Capture the cell that displays the provided text and extract its (x, y) central coordinate. 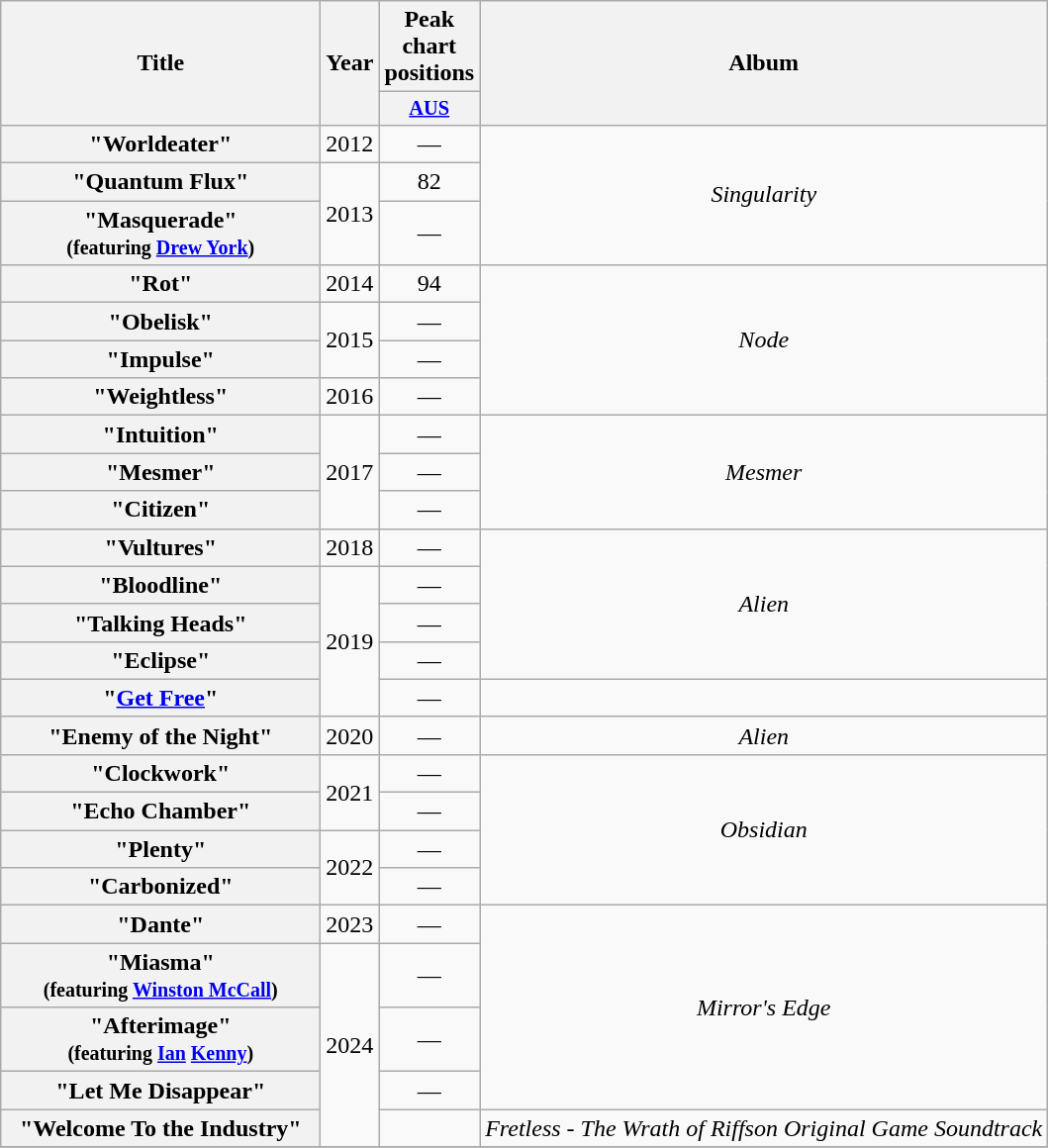
2022 (350, 868)
2014 (350, 284)
"Let Me Disappear" (160, 1091)
"Echo Chamber" (160, 812)
2017 (350, 472)
Fretless - The Wrath of Riffson Original Game Soundtrack (764, 1128)
AUS (429, 109)
Mesmer (764, 472)
"Impulse" (160, 359)
"Quantum Flux" (160, 182)
2023 (350, 924)
"Plenty" (160, 849)
"Clockwork" (160, 773)
"Dante" (160, 924)
Year (350, 63)
2013 (350, 214)
Node (764, 340)
"Enemy of the Night" (160, 735)
2016 (350, 397)
"Welcome To the Industry" (160, 1128)
"Citizen" (160, 510)
"Talking Heads" (160, 622)
"Bloodline" (160, 585)
"Masquerade"(featuring Drew York) (160, 234)
2024 (350, 1045)
"Obelisk" (160, 322)
"Afterimage"(featuring Ian Kenny) (160, 1039)
Obsidian (764, 829)
Peak chart positions (429, 47)
2019 (350, 641)
"Rot" (160, 284)
"Intuition" (160, 434)
"Mesmer" (160, 472)
"Get Free" (160, 698)
Album (764, 63)
2020 (350, 735)
2018 (350, 547)
"Vultures" (160, 547)
82 (429, 182)
Singularity (764, 194)
94 (429, 284)
"Miasma"(featuring Winston McCall) (160, 976)
Mirror's Edge (764, 1007)
"Worldeater" (160, 143)
"Weightless" (160, 397)
Title (160, 63)
"Eclipse" (160, 660)
2015 (350, 340)
2021 (350, 792)
2012 (350, 143)
"Carbonized" (160, 887)
